Pinpoint the cell where the given text exists, returning its (X, Y) midpoint coordinate. 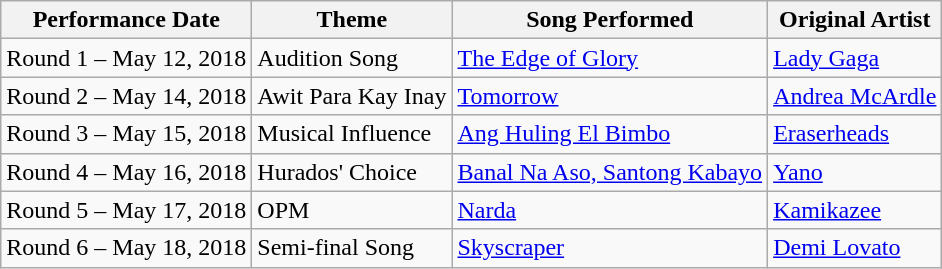
Tomorrow (610, 96)
Round 6 – May 18, 2018 (126, 248)
Eraserheads (855, 134)
The Edge of Glory (610, 58)
Audition Song (352, 58)
Semi-final Song (352, 248)
Musical Influence (352, 134)
Round 5 – May 17, 2018 (126, 210)
Performance Date (126, 20)
Theme (352, 20)
Awit Para Kay Inay (352, 96)
Banal Na Aso, Santong Kabayo (610, 172)
Round 1 – May 12, 2018 (126, 58)
Song Performed (610, 20)
Demi Lovato (855, 248)
Round 2 – May 14, 2018 (126, 96)
Andrea McArdle (855, 96)
Hurados' Choice (352, 172)
Ang Huling El Bimbo (610, 134)
Narda (610, 210)
Lady Gaga (855, 58)
Original Artist (855, 20)
Round 3 – May 15, 2018 (126, 134)
Round 4 – May 16, 2018 (126, 172)
Kamikazee (855, 210)
Yano (855, 172)
Skyscraper (610, 248)
OPM (352, 210)
